Pinpoint the cell where the given text exists, returning its [x, y] midpoint coordinate. 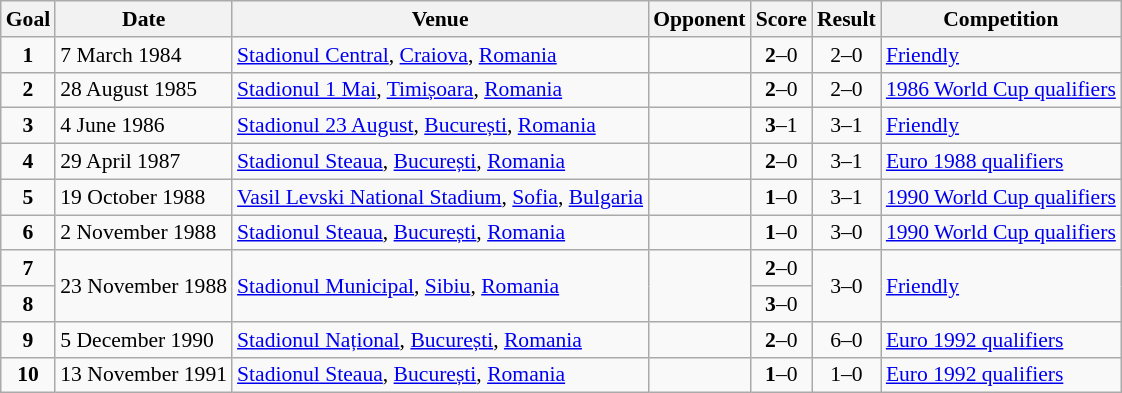
1986 World Cup qualifiers [1001, 90]
Result [846, 19]
Stadionul Central, Craiova, Romania [440, 55]
1 [28, 55]
13 November 1991 [144, 375]
Goal [28, 19]
2 [28, 90]
7 March 1984 [144, 55]
2 November 1988 [144, 233]
5 December 1990 [144, 340]
Euro 1988 qualifiers [1001, 162]
9 [28, 340]
Stadionul Municipal, Sibiu, Romania [440, 286]
Stadionul 23 August, București, Romania [440, 126]
4 June 1986 [144, 126]
23 November 1988 [144, 286]
6 [28, 233]
Venue [440, 19]
8 [28, 304]
Vasil Levski National Stadium, Sofia, Bulgaria [440, 197]
4 [28, 162]
6–0 [846, 340]
5 [28, 197]
10 [28, 375]
Stadionul 1 Mai, Timișoara, Romania [440, 90]
29 April 1987 [144, 162]
Stadionul Național, București, Romania [440, 340]
7 [28, 269]
Date [144, 19]
Score [782, 19]
3 [28, 126]
28 August 1985 [144, 90]
19 October 1988 [144, 197]
Competition [1001, 19]
Opponent [700, 19]
